Provide the [x, y] coordinate of the cell's center where the given text is located.  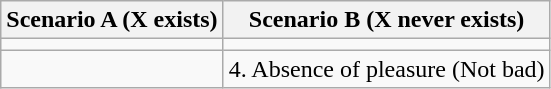
4. Absence of pleasure (Not bad) [386, 69]
Scenario B (X never exists) [386, 20]
Scenario A (X exists) [112, 20]
